Scan for the cell matching the given text and deliver its (x, y) coordinate at center. 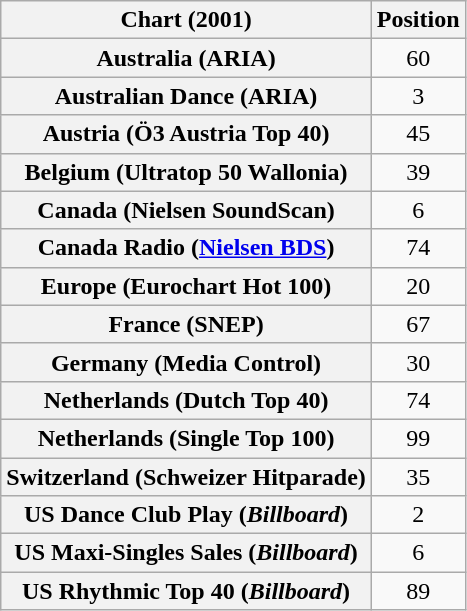
Belgium (Ultratop 50 Wallonia) (186, 172)
99 (418, 438)
Canada (Nielsen SoundScan) (186, 210)
Germany (Media Control) (186, 362)
67 (418, 324)
Netherlands (Single Top 100) (186, 438)
45 (418, 134)
Australian Dance (ARIA) (186, 96)
US Dance Club Play (Billboard) (186, 515)
France (SNEP) (186, 324)
20 (418, 286)
US Rhythmic Top 40 (Billboard) (186, 591)
Europe (Eurochart Hot 100) (186, 286)
US Maxi-Singles Sales (Billboard) (186, 553)
Netherlands (Dutch Top 40) (186, 400)
35 (418, 477)
Canada Radio (Nielsen BDS) (186, 248)
Australia (ARIA) (186, 58)
89 (418, 591)
Chart (2001) (186, 20)
39 (418, 172)
2 (418, 515)
Austria (Ö3 Austria Top 40) (186, 134)
Position (418, 20)
Switzerland (Schweizer Hitparade) (186, 477)
3 (418, 96)
30 (418, 362)
60 (418, 58)
